Extract the (x, y) coordinate from the center of the cell holding the provided text.  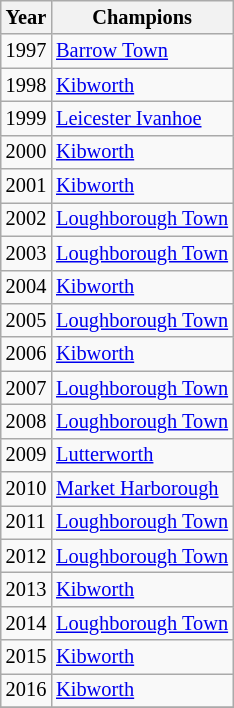
2014 (26, 623)
2003 (26, 253)
2011 (26, 522)
Leicester Ivanhoe (142, 118)
2016 (26, 690)
2009 (26, 455)
2000 (26, 152)
1998 (26, 85)
Market Harborough (142, 489)
2015 (26, 657)
2002 (26, 219)
Year (26, 17)
2007 (26, 388)
2006 (26, 354)
2005 (26, 320)
2001 (26, 186)
1997 (26, 51)
2013 (26, 589)
2012 (26, 556)
1999 (26, 118)
Barrow Town (142, 51)
Champions (142, 17)
Lutterworth (142, 455)
2008 (26, 421)
2004 (26, 287)
2010 (26, 489)
